Detect which cell encompasses the target text, then output its [x, y] center coordinate. 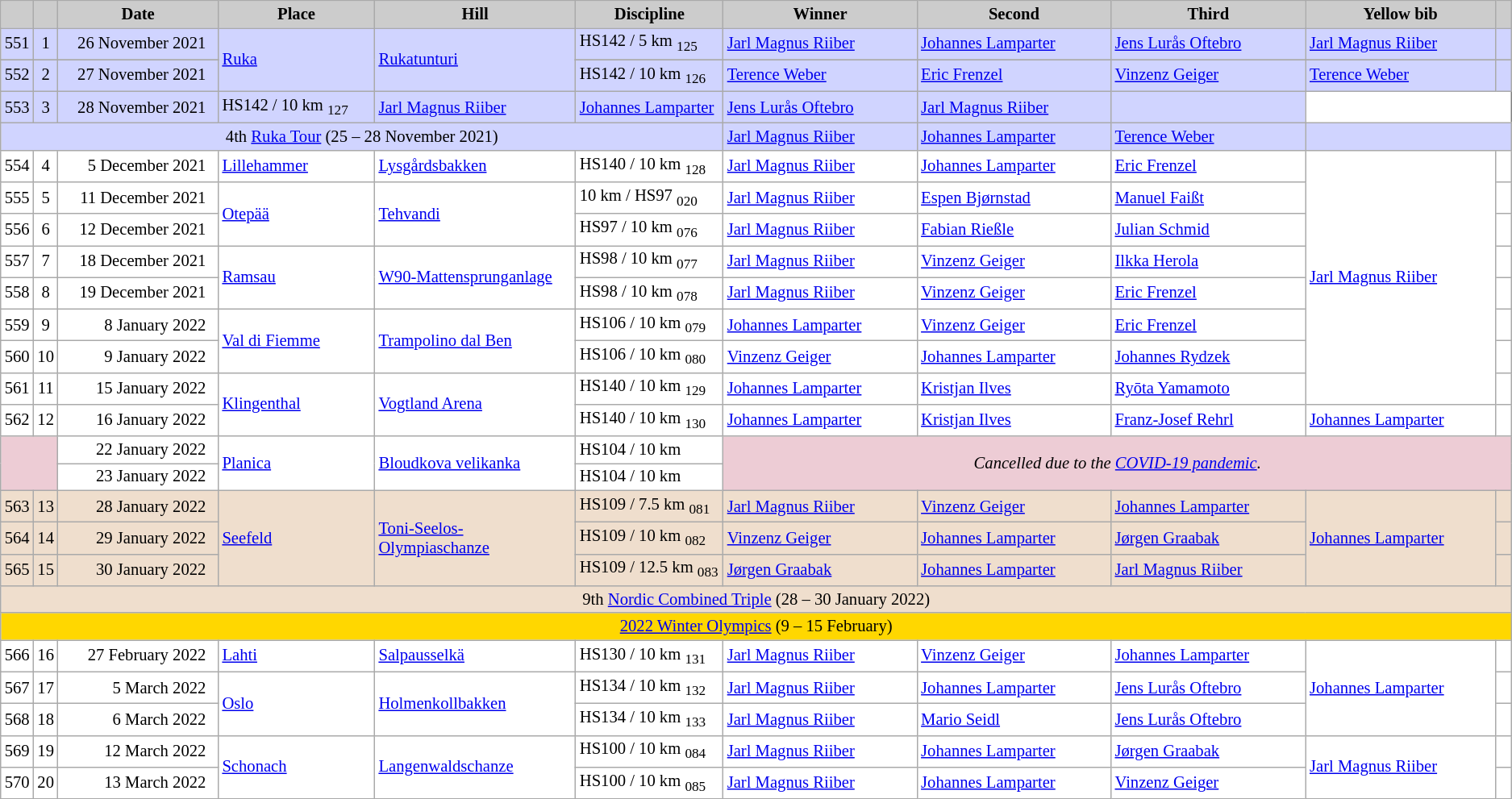
11 December 2021 [139, 198]
Vogtland Arena [476, 405]
566 [18, 656]
Yellow bib [1400, 14]
568 [18, 719]
26 November 2021 [139, 44]
6 March 2022 [139, 719]
5 December 2021 [139, 166]
27 February 2022 [139, 656]
28 November 2021 [139, 106]
559 [18, 324]
Bloudkova velikanka [476, 463]
27 November 2021 [139, 76]
15 January 2022 [139, 389]
Mario Seidl [1014, 719]
HS106 / 10 km 079 [650, 324]
3 [45, 106]
12 March 2022 [139, 751]
557 [18, 261]
9th Nordic Combined Triple (28 – 30 January 2022) [756, 599]
4 [45, 166]
562 [18, 419]
18 December 2021 [139, 261]
Discipline [650, 14]
6 [45, 229]
Otepää [297, 214]
HS142 / 10 km 126 [650, 76]
Manuel Faißt [1209, 198]
9 [45, 324]
554 [18, 166]
HS134 / 10 km 132 [650, 687]
Fabian Rießle [1014, 229]
569 [18, 751]
HS142 / 10 km 127 [297, 106]
Place [297, 14]
HS140 / 10 km 128 [650, 166]
HS140 / 10 km 129 [650, 389]
28 January 2022 [139, 506]
Schonach [297, 768]
22 January 2022 [139, 449]
Lysgårdsbakken [476, 166]
565 [18, 569]
14 [45, 537]
1 [45, 44]
553 [18, 106]
561 [18, 389]
18 [45, 719]
556 [18, 229]
551 [18, 44]
5 March 2022 [139, 687]
Planica [297, 463]
HS134 / 10 km 133 [650, 719]
HS130 / 10 km 131 [650, 656]
Ramsau [297, 277]
10 [45, 356]
12 December 2021 [139, 229]
W90-Mattensprunganlage [476, 277]
555 [18, 198]
564 [18, 537]
HS109 / 7.5 km 081 [650, 506]
Julian Schmid [1209, 229]
Third [1209, 14]
30 January 2022 [139, 569]
2022 Winter Olympics (9 – 15 February) [756, 626]
13 [45, 506]
HS109 / 10 km 082 [650, 537]
HS100 / 10 km 085 [650, 782]
Ilkka Herola [1209, 261]
Holmenkollbakken [476, 703]
570 [18, 782]
Cancelled due to the COVID-19 pandemic. [1118, 463]
29 January 2022 [139, 537]
HS98 / 10 km 078 [650, 293]
Hill [476, 14]
Lahti [297, 656]
563 [18, 506]
Johannes Rydzek [1209, 356]
4th Ruka Tour (25 – 28 November 2021) [362, 136]
Franz-Josef Rehrl [1209, 419]
8 [45, 293]
Val di Fiemme [297, 340]
HS106 / 10 km 080 [650, 356]
15 [45, 569]
Klingenthal [297, 405]
19 [45, 751]
Seefeld [297, 538]
Lillehammer [297, 166]
HS100 / 10 km 084 [650, 751]
16 January 2022 [139, 419]
19 December 2021 [139, 293]
558 [18, 293]
Ryōta Yamamoto [1209, 389]
Langenwaldschanze [476, 768]
HS97 / 10 km 076 [650, 229]
552 [18, 76]
Rukatunturi [476, 60]
8 January 2022 [139, 324]
560 [18, 356]
Date [139, 14]
567 [18, 687]
Winner [820, 14]
13 March 2022 [139, 782]
Toni-Seelos-Olympiaschanze [476, 538]
17 [45, 687]
Salpausselkä [476, 656]
HS109 / 12.5 km 083 [650, 569]
Tehvandi [476, 214]
Oslo [297, 703]
2 [45, 76]
9 January 2022 [139, 356]
Trampolino dal Ben [476, 340]
12 [45, 419]
HS140 / 10 km 130 [650, 419]
11 [45, 389]
HS142 / 5 km 125 [650, 44]
HS98 / 10 km 077 [650, 261]
20 [45, 782]
23 January 2022 [139, 476]
16 [45, 656]
Ruka [297, 60]
10 km / HS97 020 [650, 198]
7 [45, 261]
Second [1014, 14]
5 [45, 198]
Espen Bjørnstad [1014, 198]
